Find where the given text appears and provide that cell's center as [X, Y] coordinate. 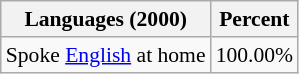
Percent [254, 19]
100.00% [254, 55]
Languages (2000) [106, 19]
Spoke English at home [106, 55]
